Return [X, Y] of the center of cell containing provided text 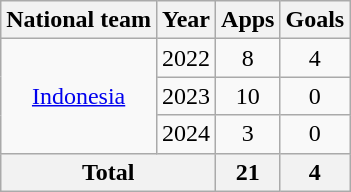
Apps [248, 20]
8 [248, 58]
2022 [186, 58]
Indonesia [79, 96]
21 [248, 172]
2023 [186, 96]
Total [108, 172]
Goals [315, 20]
3 [248, 134]
Year [186, 20]
2024 [186, 134]
National team [79, 20]
10 [248, 96]
